Determine the [x, y] coordinate at the center of the cell enclosing the given text.  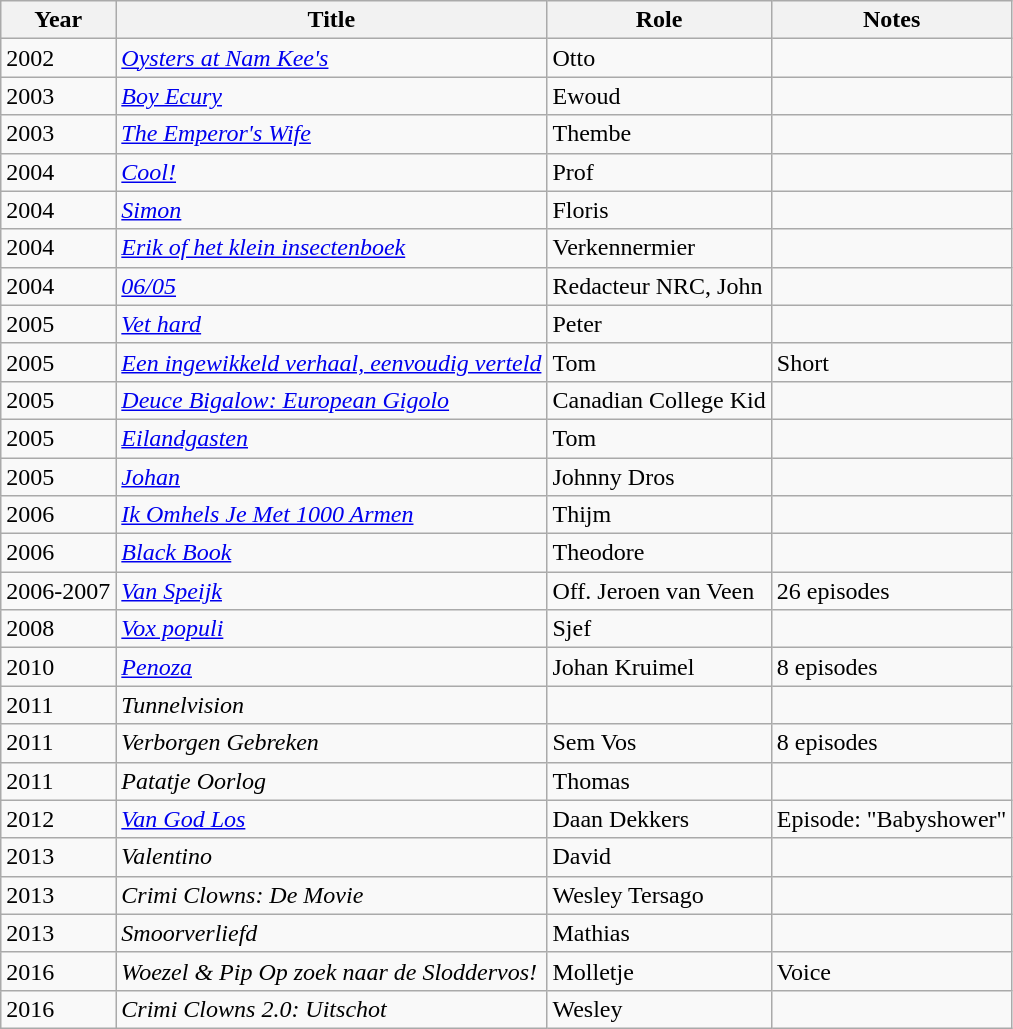
Notes [892, 20]
Crimi Clowns 2.0: Uitschot [332, 1009]
06/05 [332, 286]
Mathias [659, 933]
2012 [58, 819]
Black Book [332, 553]
David [659, 857]
Erik of het klein insectenboek [332, 248]
Redacteur NRC, John [659, 286]
Een ingewikkeld verhaal, eenvoudig verteld [332, 362]
Van Speijk [332, 591]
2006-2007 [58, 591]
Ik Omhels Je Met 1000 Armen [332, 515]
Role [659, 20]
Year [58, 20]
Daan Dekkers [659, 819]
26 episodes [892, 591]
Molletje [659, 971]
Sem Vos [659, 743]
Floris [659, 210]
Canadian College Kid [659, 400]
Verkennermier [659, 248]
The Emperor's Wife [332, 134]
Crimi Clowns: De Movie [332, 895]
Off. Jeroen van Veen [659, 591]
Penoza [332, 667]
Boy Ecury [332, 96]
Short [892, 362]
Wesley Tersago [659, 895]
Thijm [659, 515]
Vox populi [332, 629]
Smoorverliefd [332, 933]
Vet hard [332, 324]
Episode: "Babyshower" [892, 819]
2010 [58, 667]
Theodore [659, 553]
2002 [58, 58]
Ewoud [659, 96]
Cool! [332, 172]
Van God Los [332, 819]
Tunnelvision [332, 705]
Peter [659, 324]
Johan [332, 477]
Prof [659, 172]
Johan Kruimel [659, 667]
Title [332, 20]
Patatje Oorlog [332, 781]
Deuce Bigalow: European Gigolo [332, 400]
Voice [892, 971]
Valentino [332, 857]
Eilandgasten [332, 438]
Sjef [659, 629]
Otto [659, 58]
Thomas [659, 781]
Verborgen Gebreken [332, 743]
Wesley [659, 1009]
2008 [58, 629]
Woezel & Pip Op zoek naar de Sloddervos! [332, 971]
Thembe [659, 134]
Simon [332, 210]
Oysters at Nam Kee's [332, 58]
Johnny Dros [659, 477]
